Locate the cell with the specified text and output its (x, y) center coordinate. 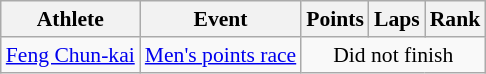
Laps (397, 19)
Rank (456, 19)
Did not finish (393, 55)
Men's points race (220, 55)
Event (220, 19)
Athlete (70, 19)
Feng Chun-kai (70, 55)
Points (335, 19)
